Output the [X, Y] coordinate of the center of the cell containing the given text.  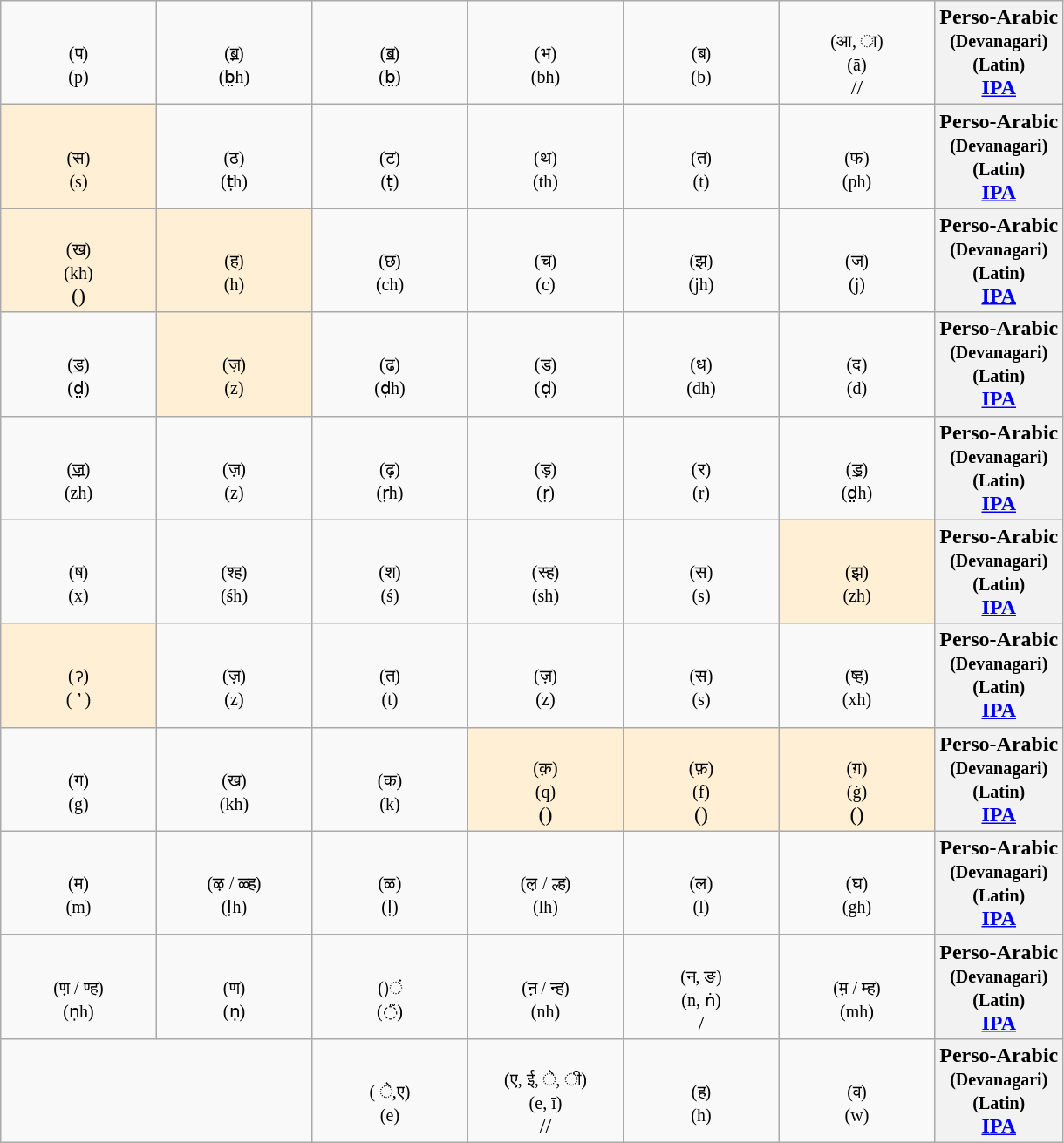
‌(ष)(x) [78, 572]
‌(स्ह)(sh) [545, 572]
‌(न, ङ)(n, ṅ)/ [701, 987]
‌(झ)(jh) [701, 260]
‌(व)(w) [856, 1090]
‌(ध)(dh) [701, 364]
‌(फ)(ph) [856, 157]
‌(फ़)(f) () [701, 779]
‌(ऩ / न्ह)(nh) [545, 987]
‌(ख)(kh) [234, 779]
‌(ग़)(ġ) () [856, 779]
‌(झ़)(zh) [856, 572]
‌(म)(m) [78, 882]
‌(प)(p) [78, 52]
‌(ण)(ṇ) [234, 987]
‌(ॾ)(d̤) [78, 364]
‌(म़ / म्ह)(mh) [856, 987]
‌(ॾ़)(d̤h) [856, 467]
‌(ष्ह)(xh) [856, 675]
‌(द)(d) [856, 364]
‌(ं)(◌̃) [390, 987]
‌(आ, ा)(ā)// [856, 52]
‌(ड़)(ṛ) [545, 467]
‌(ल)(l) [701, 882]
‌(क)(k) [390, 779]
‌(ए, े)(e) [390, 1090]
‌(ए, ई, े, ी)(e, ī)// [545, 1090]
‌(ढ)(ḍh) [390, 364]
‌(ॽ)( ’ ) [78, 675]
‌(ठ)(ṭh) [234, 157]
‌(ब)(b) [701, 52]
‌(श्ह)(śh) [234, 572]
‌(छ)(ch) [390, 260]
‌(श)(ś) [390, 572]
‌(र)(r) [701, 467]
‌(ॿ़)(b̤h) [234, 52]
‌(ख)(kh) () [78, 260]
‌(ॼ़)(zh) [78, 467]
‌(ळ)(ḷ) [390, 882]
‌(ड)(ḍ) [545, 364]
‌(भ)(bh) [545, 52]
‌(ढ़)(ṛh) [390, 467]
‌(च)(c) [545, 260]
‌(थ)(th) [545, 157]
‌(ऴ / ळ्ह)(ḷh) [234, 882]
‌(ट)(ṭ) [390, 157]
‌(ण़ / ण्ह)(ṇh) [78, 987]
‌(ग)(g) [78, 779]
‌(क़)(q) () [545, 779]
‌(घ)(gh) [856, 882]
‌(ज)(j) [856, 260]
‌(ल़ / ल्ह)(lh) [545, 882]
‌(ॿ)(b̤) [390, 52]
